Locate the cell with the specified text and output its [x, y] center coordinate. 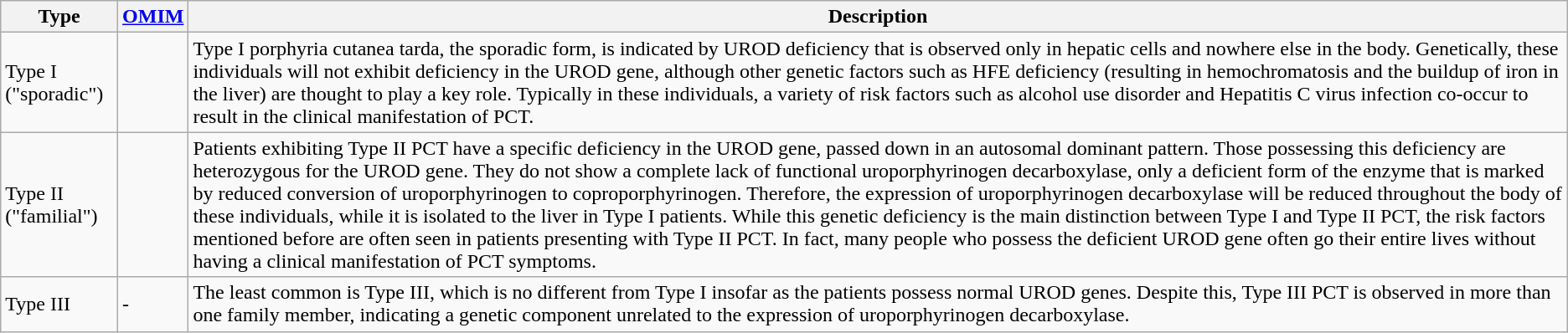
Type [59, 17]
Description [878, 17]
OMIM [153, 17]
- [153, 305]
Type I ("sporadic") [59, 82]
Type III [59, 305]
Type II ("familial") [59, 204]
